Extract the (x, y) coordinate from the center of the cell holding the provided text.  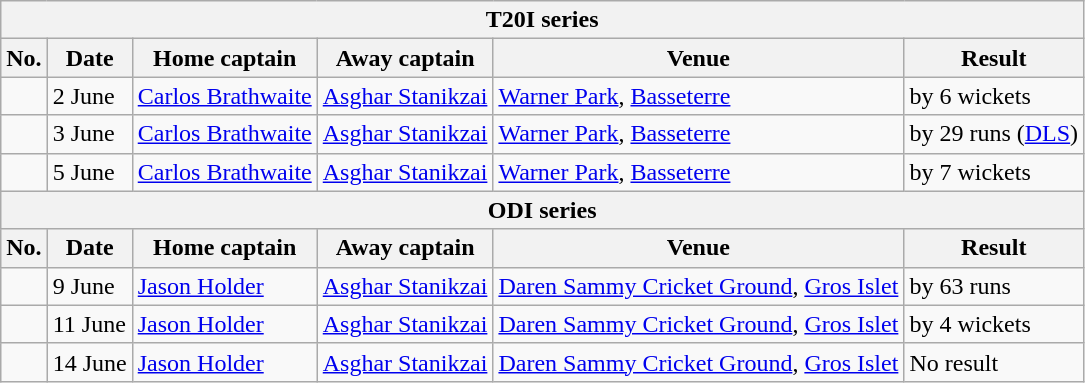
by 4 wickets (994, 324)
No result (994, 362)
11 June (90, 324)
by 7 wickets (994, 172)
9 June (90, 286)
14 June (90, 362)
2 June (90, 96)
3 June (90, 134)
5 June (90, 172)
by 63 runs (994, 286)
T20I series (542, 20)
by 29 runs (DLS) (994, 134)
by 6 wickets (994, 96)
ODI series (542, 210)
